Extract the [x, y] coordinate from the center of the cell holding the provided text.  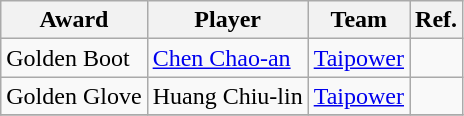
Award [74, 20]
Team [358, 20]
Golden Glove [74, 96]
Huang Chiu-lin [228, 96]
Player [228, 20]
Chen Chao-an [228, 58]
Golden Boot [74, 58]
Ref. [436, 20]
